For the text-containing cell, return its midpoint in (x, y) coordinate format. 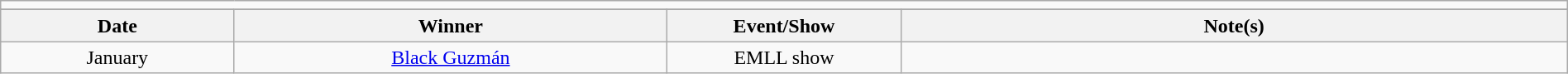
Black Guzmán (451, 57)
Event/Show (784, 26)
Winner (451, 26)
Date (117, 26)
January (117, 57)
EMLL show (784, 57)
Note(s) (1234, 26)
